For the text-containing cell, return its midpoint in (x, y) coordinate format. 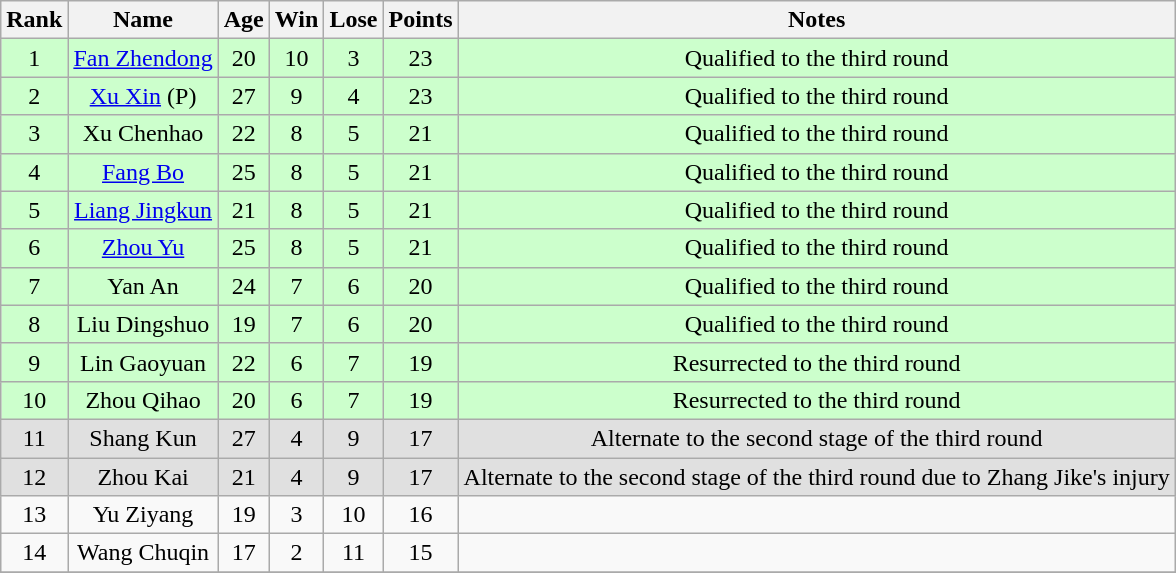
Liang Jingkun (143, 210)
Zhou Yu (143, 248)
Yu Ziyang (143, 515)
Lose (354, 20)
14 (34, 553)
Points (420, 20)
24 (244, 286)
Shang Kun (143, 438)
12 (34, 477)
Rank (34, 20)
Notes (816, 20)
Zhou Qihao (143, 400)
Fang Bo (143, 172)
Xu Chenhao (143, 134)
15 (420, 553)
Lin Gaoyuan (143, 362)
1 (34, 58)
Win (296, 20)
Yan An (143, 286)
Age (244, 20)
16 (420, 515)
Name (143, 20)
Wang Chuqin (143, 553)
Alternate to the second stage of the third round (816, 438)
Liu Dingshuo (143, 324)
13 (34, 515)
Zhou Kai (143, 477)
Fan Zhendong (143, 58)
Xu Xin (P) (143, 96)
Alternate to the second stage of the third round due to Zhang Jike's injury (816, 477)
